Determine the [x, y] coordinate at the center of the cell enclosing the given text.  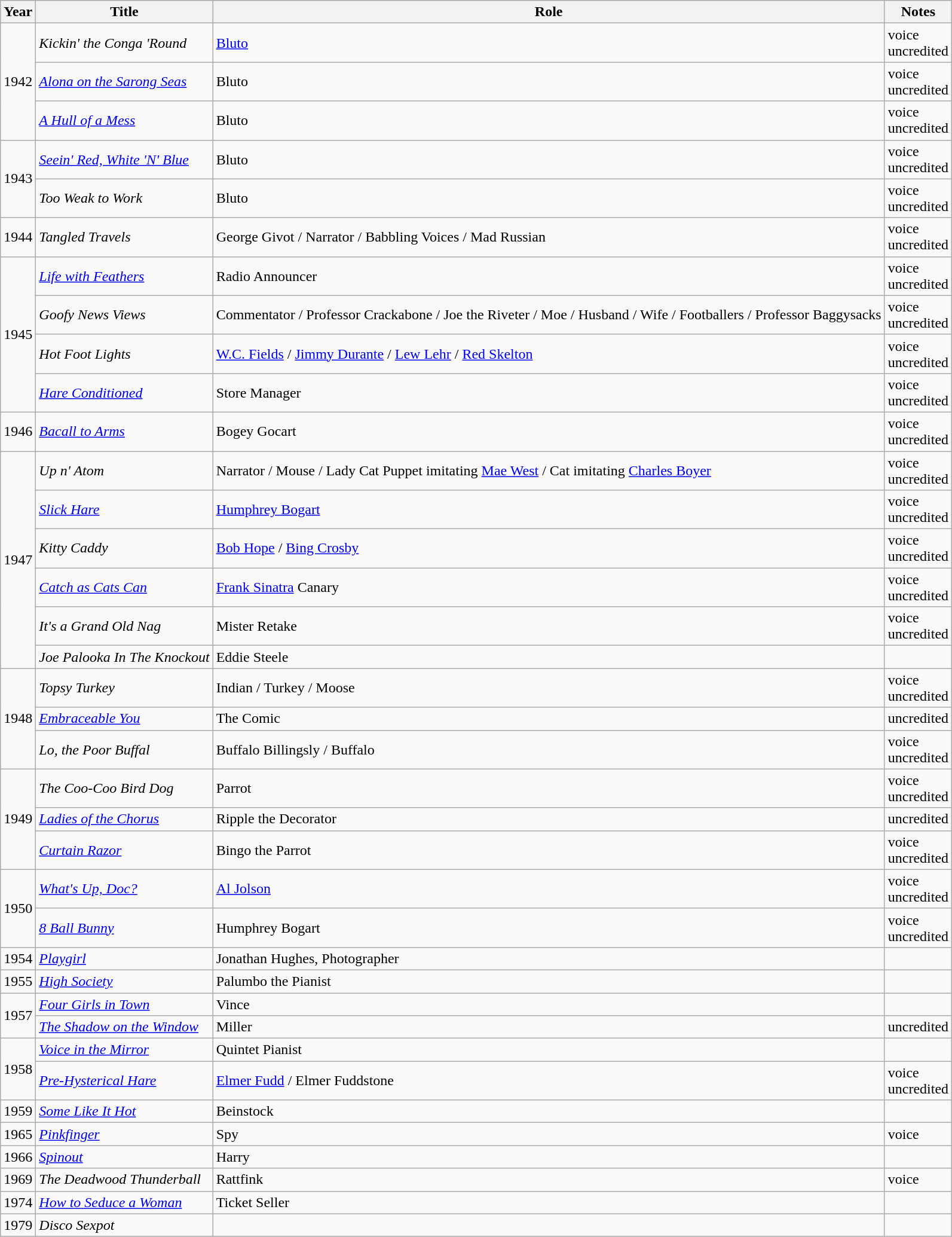
Ticket Seller [549, 1202]
W.C. Fields / Jimmy Durante / Lew Lehr / Red Skelton [549, 354]
1955 [18, 981]
Commentator / Professor Crackabone / Joe the Riveter / Moe / Husband / Wife / Footballers / Professor Baggysacks [549, 314]
Notes [918, 12]
The Coo-Coo Bird Dog [124, 788]
Title [124, 12]
1945 [18, 334]
1966 [18, 1157]
Al Jolson [549, 888]
Mister Retake [549, 627]
Palumbo the Pianist [549, 981]
1942 [18, 81]
1965 [18, 1134]
Vince [549, 1004]
1979 [18, 1225]
Ladies of the Chorus [124, 819]
8 Ball Bunny [124, 928]
1957 [18, 1015]
Joe Palooka In The Knockout [124, 657]
1969 [18, 1180]
Hare Conditioned [124, 392]
1958 [18, 1069]
1943 [18, 179]
1947 [18, 560]
Bogey Gocart [549, 432]
Rattfink [549, 1180]
Life with Feathers [124, 276]
Some Like It Hot [124, 1111]
Store Manager [549, 392]
Radio Announcer [549, 276]
It's a Grand Old Nag [124, 627]
Too Weak to Work [124, 198]
Slick Hare [124, 509]
Embraceable You [124, 719]
Eddie Steele [549, 657]
Spy [549, 1134]
Alona on the Sarong Seas [124, 81]
Tangled Travels [124, 237]
Parrot [549, 788]
A Hull of a Mess [124, 121]
1950 [18, 908]
1948 [18, 719]
Pre-Hysterical Hare [124, 1081]
Kickin' the Conga 'Round [124, 43]
Goofy News Views [124, 314]
High Society [124, 981]
Indian / Turkey / Moose [549, 688]
1946 [18, 432]
The Comic [549, 719]
Voice in the Mirror [124, 1050]
1959 [18, 1111]
The Deadwood Thunderball [124, 1180]
Harry [549, 1157]
Seein' Red, White 'N' Blue [124, 159]
Up n' Atom [124, 470]
Kitty Caddy [124, 549]
What's Up, Doc? [124, 888]
Miller [549, 1027]
Year [18, 12]
Bingo the Parrot [549, 850]
Buffalo Billingsly / Buffalo [549, 750]
Disco Sexpot [124, 1225]
Playgirl [124, 958]
Quintet Pianist [549, 1050]
How to Seduce a Woman [124, 1202]
George Givot / Narrator / Babbling Voices / Mad Russian [549, 237]
Elmer Fudd / Elmer Fuddstone [549, 1081]
Four Girls in Town [124, 1004]
1974 [18, 1202]
Role [549, 12]
Ripple the Decorator [549, 819]
The Shadow on the Window [124, 1027]
1954 [18, 958]
Bacall to Arms [124, 432]
Topsy Turkey [124, 688]
Narrator / Mouse / Lady Cat Puppet imitating Mae West / Cat imitating Charles Boyer [549, 470]
Lo, the Poor Buffal [124, 750]
Bob Hope / Bing Crosby [549, 549]
1949 [18, 819]
Hot Foot Lights [124, 354]
Spinout [124, 1157]
Curtain Razor [124, 850]
Jonathan Hughes, Photographer [549, 958]
1944 [18, 237]
Frank Sinatra Canary [549, 587]
Beinstock [549, 1111]
Pinkfinger [124, 1134]
Catch as Cats Can [124, 587]
